Pinpoint the cell where the given text exists, returning its [X, Y] midpoint coordinate. 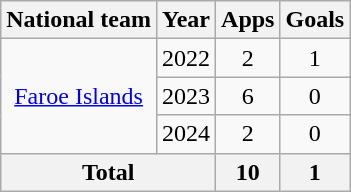
2022 [186, 58]
Faroe Islands [79, 96]
Goals [315, 20]
10 [248, 172]
National team [79, 20]
Total [108, 172]
2024 [186, 134]
Apps [248, 20]
2023 [186, 96]
6 [248, 96]
Year [186, 20]
